From the cell containing the given text, extract its center point as [X, Y] coordinate. 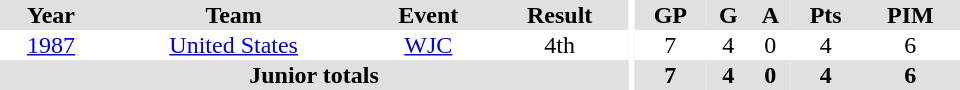
Year [51, 15]
United States [234, 45]
Pts [826, 15]
G [728, 15]
A [770, 15]
PIM [910, 15]
GP [670, 15]
4th [560, 45]
Result [560, 15]
Event [428, 15]
WJC [428, 45]
Team [234, 15]
Junior totals [314, 75]
1987 [51, 45]
